Search for the cell housing the specified text and yield its (X, Y) center coordinate. 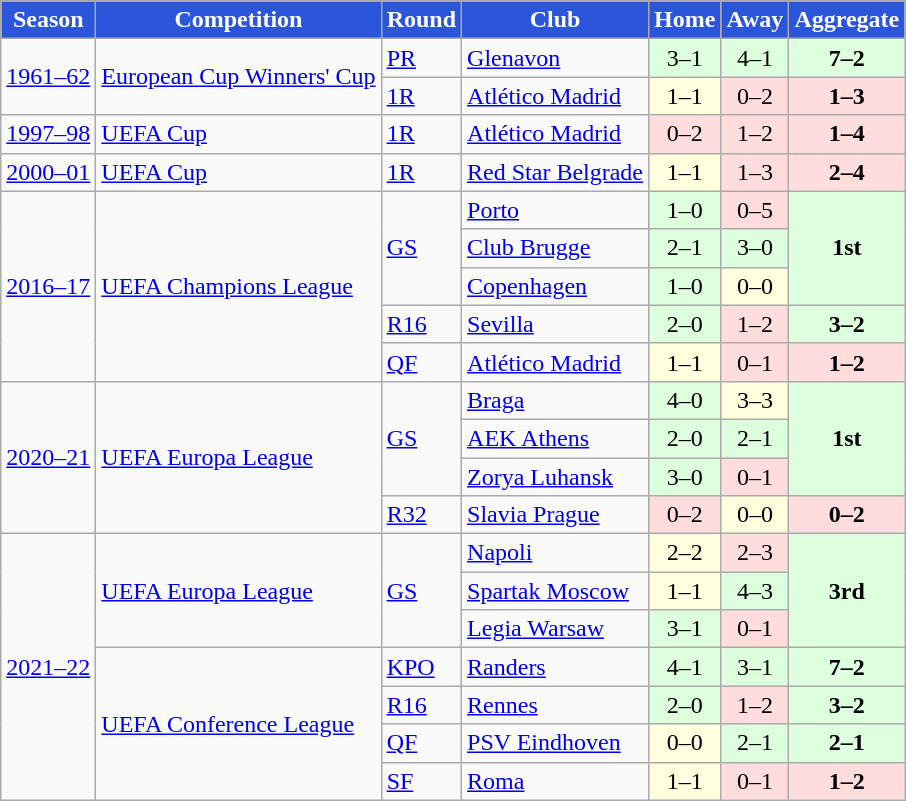
Braga (556, 400)
PSV Eindhoven (556, 743)
Spartak Moscow (556, 591)
Aggregate (847, 20)
3–3 (755, 400)
2–3 (755, 553)
Glenavon (556, 58)
Club (556, 20)
AEK Athens (556, 438)
PR (421, 58)
3rd (847, 591)
Competition (238, 20)
European Cup Winners' Cup (238, 77)
Randers (556, 667)
2020–21 (48, 457)
Round (421, 20)
Club Brugge (556, 248)
Roma (556, 781)
Sevilla (556, 324)
4–0 (685, 400)
R32 (421, 515)
Away (755, 20)
Porto (556, 210)
1997–98 (48, 134)
Season (48, 20)
UEFA Conference League (238, 724)
2016–17 (48, 286)
4–3 (755, 591)
Slavia Prague (556, 515)
UEFA Champions League (238, 286)
Home (685, 20)
Napoli (556, 553)
1961–62 (48, 77)
Rennes (556, 705)
2–2 (685, 553)
Copenhagen (556, 286)
1–4 (847, 134)
Red Star Belgrade (556, 172)
SF (421, 781)
2–4 (847, 172)
2000–01 (48, 172)
0–5 (755, 210)
2021–22 (48, 667)
Zorya Luhansk (556, 477)
KPO (421, 667)
Legia Warsaw (556, 629)
